Pinpoint the cell where the given text exists, returning its [x, y] midpoint coordinate. 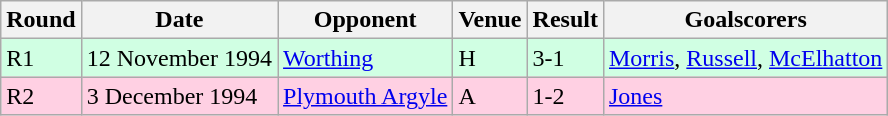
Morris, Russell, McElhatton [745, 58]
Date [179, 20]
Opponent [366, 20]
1-2 [565, 96]
R2 [41, 96]
Result [565, 20]
3-1 [565, 58]
R1 [41, 58]
12 November 1994 [179, 58]
Round [41, 20]
Goalscorers [745, 20]
Jones [745, 96]
3 December 1994 [179, 96]
Plymouth Argyle [366, 96]
H [490, 58]
Venue [490, 20]
Worthing [366, 58]
A [490, 96]
